Pinpoint the cell where the given text exists, returning its (X, Y) midpoint coordinate. 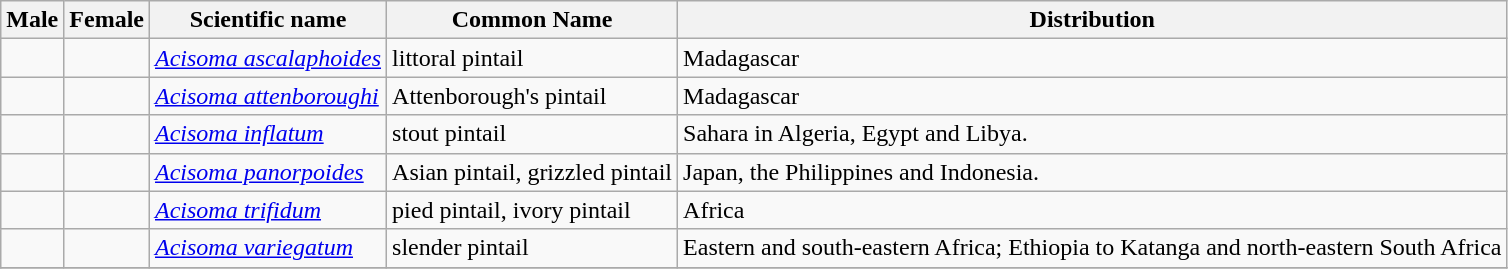
Common Name (532, 20)
slender pintail (532, 248)
Acisoma inflatum (268, 134)
littoral pintail (532, 58)
stout pintail (532, 134)
Acisoma ascalaphoides (268, 58)
Acisoma panorpoides (268, 172)
Scientific name (268, 20)
Acisoma attenboroughi (268, 96)
Female (107, 20)
pied pintail, ivory pintail (532, 210)
Acisoma variegatum (268, 248)
Sahara in Algeria, Egypt and Libya. (1092, 134)
Distribution (1092, 20)
Asian pintail, grizzled pintail (532, 172)
Eastern and south-eastern Africa; Ethiopia to Katanga and north-eastern South Africa (1092, 248)
Acisoma trifidum (268, 210)
Male (32, 20)
Attenborough's pintail (532, 96)
Japan, the Philippines and Indonesia. (1092, 172)
Africa (1092, 210)
